Determine the [X, Y] coordinate at the center of the cell enclosing the given text.  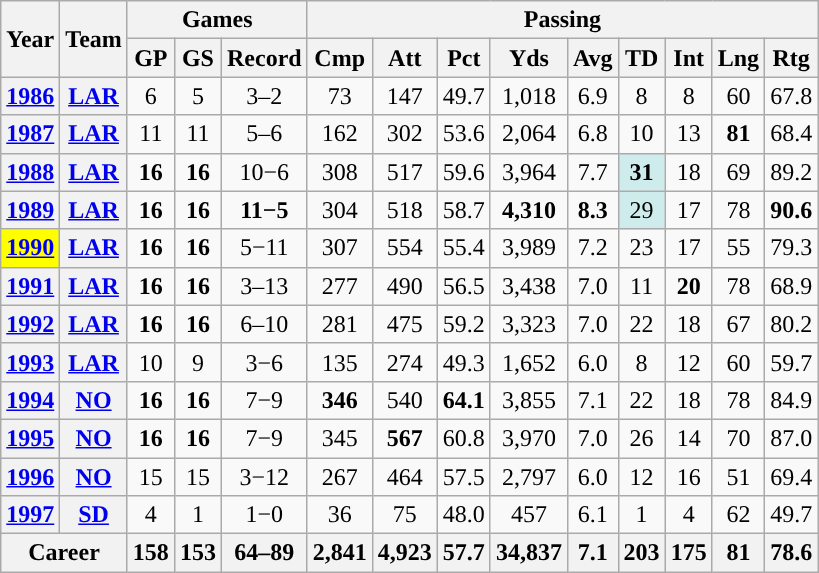
64–89 [264, 553]
14 [688, 438]
518 [404, 210]
Pct [464, 58]
Rtg [792, 58]
29 [642, 210]
84.9 [792, 400]
307 [340, 248]
5 [198, 96]
517 [404, 172]
4,310 [528, 210]
Passing [562, 20]
1,018 [528, 96]
3,970 [528, 438]
464 [404, 477]
475 [404, 324]
308 [340, 172]
3−12 [264, 477]
55.4 [464, 248]
274 [404, 362]
59.6 [464, 172]
304 [340, 210]
Lng [738, 58]
346 [340, 400]
3,989 [528, 248]
34,837 [528, 553]
554 [404, 248]
8.3 [592, 210]
31 [642, 172]
6 [150, 96]
49.3 [464, 362]
1992 [30, 324]
55 [738, 248]
68.4 [792, 134]
6.1 [592, 515]
62 [738, 515]
36 [340, 515]
203 [642, 553]
13 [688, 134]
162 [340, 134]
158 [150, 553]
1988 [30, 172]
2,841 [340, 553]
Record [264, 58]
67 [738, 324]
58.7 [464, 210]
75 [404, 515]
79.3 [792, 248]
4,923 [404, 553]
Att [404, 58]
Yds [528, 58]
67.8 [792, 96]
1991 [30, 286]
53.6 [464, 134]
1989 [30, 210]
5–6 [264, 134]
345 [340, 438]
59.2 [464, 324]
153 [198, 553]
3–13 [264, 286]
7.2 [592, 248]
5−11 [264, 248]
2,064 [528, 134]
1993 [30, 362]
Year [30, 39]
56.5 [464, 286]
90.6 [792, 210]
69.4 [792, 477]
59.7 [792, 362]
51 [738, 477]
GP [150, 58]
11−5 [264, 210]
277 [340, 286]
57.5 [464, 477]
1987 [30, 134]
26 [642, 438]
73 [340, 96]
490 [404, 286]
457 [528, 515]
23 [642, 248]
3,855 [528, 400]
2,797 [528, 477]
6–10 [264, 324]
Cmp [340, 58]
3–2 [264, 96]
20 [688, 286]
302 [404, 134]
89.2 [792, 172]
48.0 [464, 515]
Career [64, 553]
87.0 [792, 438]
80.2 [792, 324]
6.8 [592, 134]
7.7 [592, 172]
281 [340, 324]
1986 [30, 96]
Team [94, 39]
Avg [592, 58]
9 [198, 362]
69 [738, 172]
TD [642, 58]
175 [688, 553]
3,323 [528, 324]
1996 [30, 477]
135 [340, 362]
267 [340, 477]
64.1 [464, 400]
60.8 [464, 438]
Games [217, 20]
567 [404, 438]
540 [404, 400]
1994 [30, 400]
68.9 [792, 286]
147 [404, 96]
1−0 [264, 515]
1,652 [528, 362]
78.6 [792, 553]
57.7 [464, 553]
Int [688, 58]
GS [198, 58]
3,964 [528, 172]
3,438 [528, 286]
6.9 [592, 96]
3−6 [264, 362]
SD [94, 515]
1997 [30, 515]
10−6 [264, 172]
1995 [30, 438]
70 [738, 438]
1990 [30, 248]
